Return [X, Y] of the center of cell containing provided text 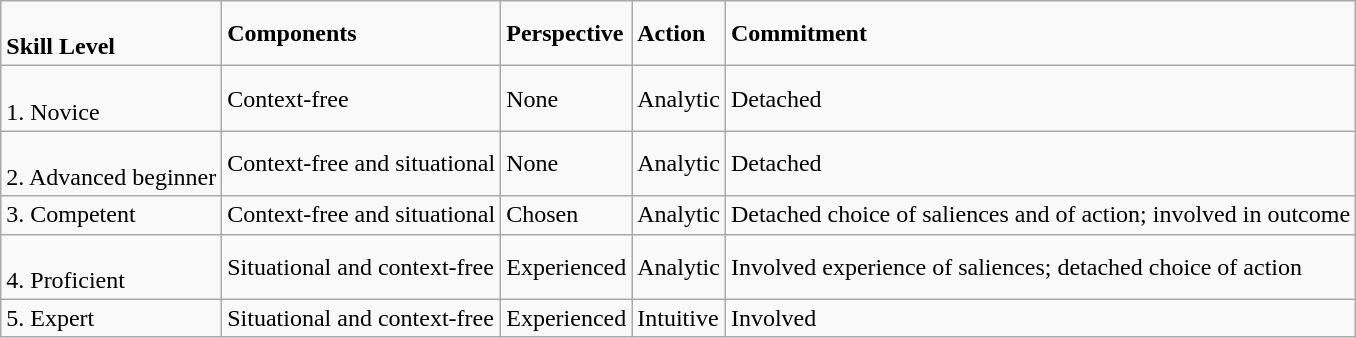
1. Novice [112, 98]
Components [362, 34]
3. Competent [112, 215]
Action [679, 34]
Involved experience of saliences; detached choice of action [1040, 266]
Commitment [1040, 34]
Involved [1040, 318]
Context-free [362, 98]
2. Advanced beginner [112, 164]
Skill Level [112, 34]
Detached choice of saliences and of action; involved in outcome [1040, 215]
4. Proficient [112, 266]
Chosen [566, 215]
5. Expert [112, 318]
Intuitive [679, 318]
Perspective [566, 34]
